Determine the (x, y) coordinate at the center of the cell enclosing the given text.  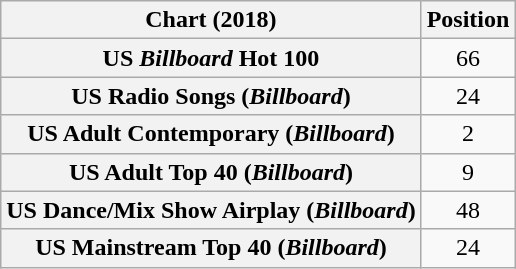
US Billboard Hot 100 (211, 58)
66 (468, 58)
US Radio Songs (Billboard) (211, 96)
US Dance/Mix Show Airplay (Billboard) (211, 210)
US Adult Top 40 (Billboard) (211, 172)
48 (468, 210)
9 (468, 172)
2 (468, 134)
US Mainstream Top 40 (Billboard) (211, 248)
US Adult Contemporary (Billboard) (211, 134)
Position (468, 20)
Chart (2018) (211, 20)
